Output the (x, y) coordinate of the center of the cell containing the given text.  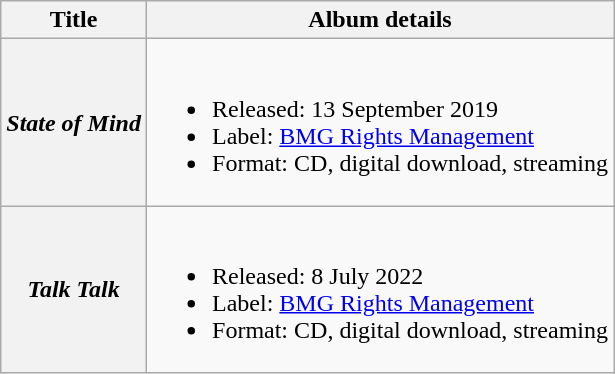
Album details (380, 20)
Title (74, 20)
Talk Talk (74, 290)
State of Mind (74, 122)
Released: 13 September 2019Label: BMG Rights ManagementFormat: CD, digital download, streaming (380, 122)
Released: 8 July 2022Label: BMG Rights ManagementFormat: CD, digital download, streaming (380, 290)
